Identify which cell holds the provided text, then report its (x, y) central coordinate. 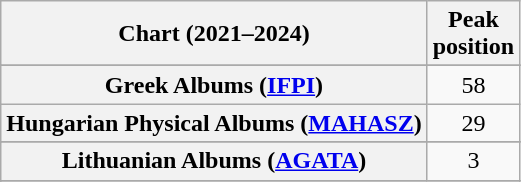
3 (473, 161)
Lithuanian Albums (AGATA) (214, 161)
Hungarian Physical Albums (MAHASZ) (214, 123)
29 (473, 123)
Peakposition (473, 34)
58 (473, 85)
Chart (2021–2024) (214, 34)
Greek Albums (IFPI) (214, 85)
